Return (X, Y) of the center of cell containing provided text 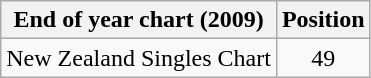
49 (323, 58)
New Zealand Singles Chart (139, 58)
Position (323, 20)
End of year chart (2009) (139, 20)
